Determine the [X, Y] coordinate at the center of the cell enclosing the given text.  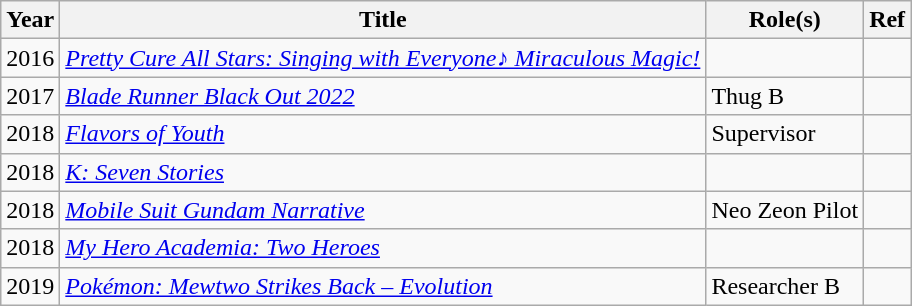
Pokémon: Mewtwo Strikes Back – Evolution [383, 286]
2019 [30, 286]
Role(s) [785, 20]
Thug B [785, 96]
2016 [30, 58]
Researcher B [785, 286]
2017 [30, 96]
Ref [888, 20]
My Hero Academia: Two Heroes [383, 248]
Neo Zeon Pilot [785, 210]
Pretty Cure All Stars: Singing with Everyone♪ Miraculous Magic! [383, 58]
K: Seven Stories [383, 172]
Year [30, 20]
Supervisor [785, 134]
Mobile Suit Gundam Narrative [383, 210]
Title [383, 20]
Flavors of Youth [383, 134]
Blade Runner Black Out 2022 [383, 96]
